Find where the given text appears and provide that cell's center as [X, Y] coordinate. 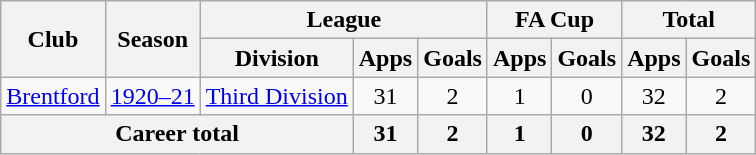
League [344, 20]
Third Division [276, 96]
Division [276, 58]
Total [689, 20]
Club [53, 39]
1920–21 [152, 96]
FA Cup [554, 20]
Brentford [53, 96]
Season [152, 39]
Career total [177, 134]
